Locate the cell with the specified text and output its (x, y) center coordinate. 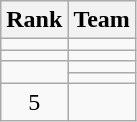
Team (102, 20)
Rank (34, 20)
5 (34, 102)
